Capture the cell that displays the provided text and extract its (X, Y) central coordinate. 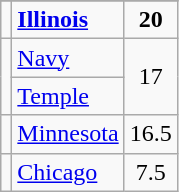
Chicago (68, 172)
16.5 (150, 134)
17 (150, 77)
Illinois (68, 20)
Navy (68, 58)
7.5 (150, 172)
Minnesota (68, 134)
Temple (68, 96)
20 (150, 20)
